Determine the (X, Y) coordinate at the center of the cell enclosing the given text.  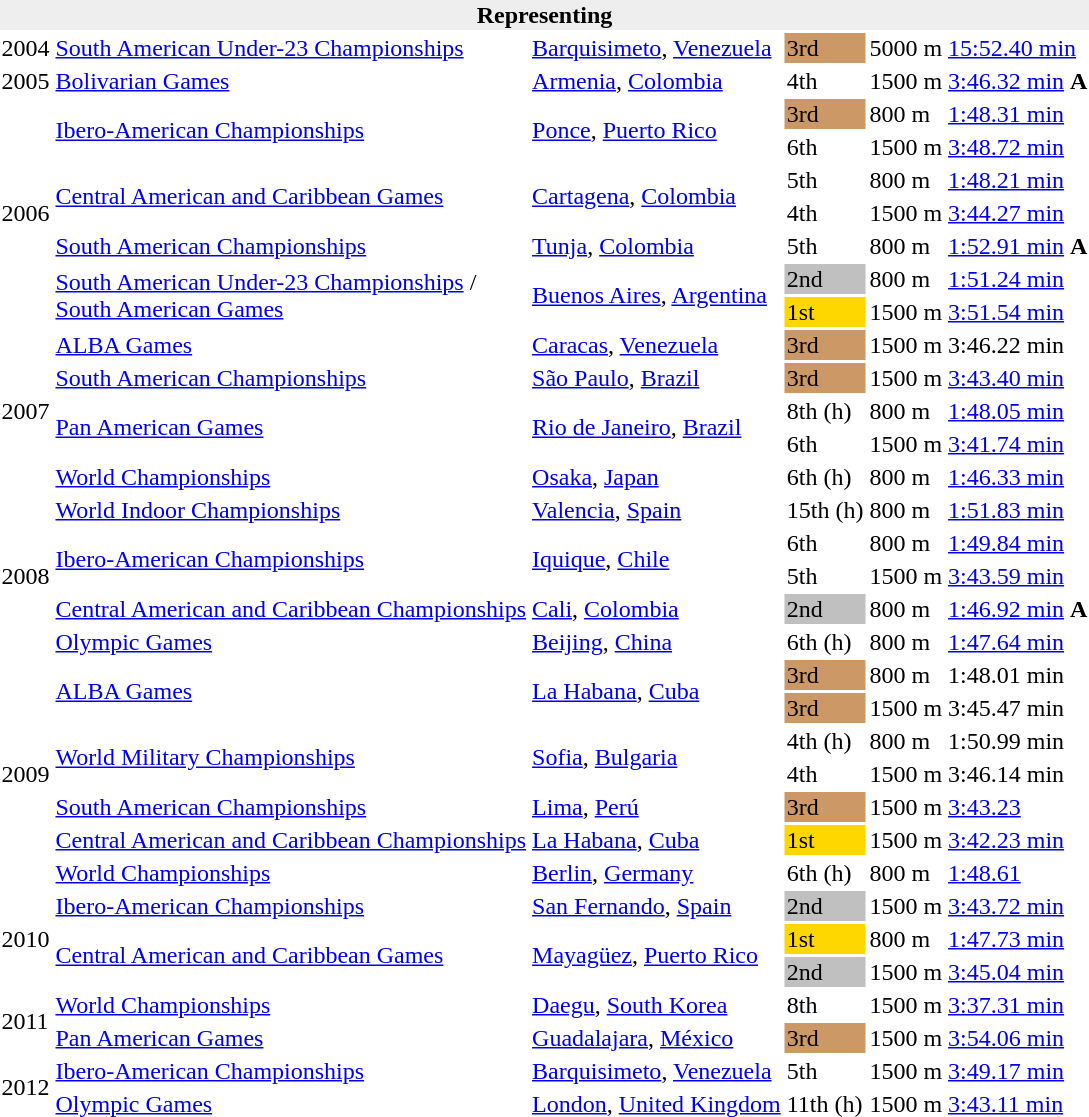
Armenia, Colombia (657, 81)
World Indoor Championships (291, 510)
2010 (26, 939)
1:48.21 min (1018, 180)
3:46.32 min A (1018, 81)
South American Under-23 Championships / South American Games (291, 296)
1:46.92 min A (1018, 609)
2009 (26, 774)
1:48.61 (1018, 873)
Osaka, Japan (657, 477)
World Military Championships (291, 758)
3:49.17 min (1018, 1071)
3:45.47 min (1018, 708)
1:49.84 min (1018, 543)
Buenos Aires, Argentina (657, 296)
Ponce, Puerto Rico (657, 130)
Sofia, Bulgaria (657, 758)
Lima, Perú (657, 807)
1:51.24 min (1018, 279)
8th (825, 1005)
15th (h) (825, 510)
3:43.40 min (1018, 378)
3:43.23 (1018, 807)
Daegu, South Korea (657, 1005)
15:52.40 min (1018, 48)
1:50.99 min (1018, 741)
Rio de Janeiro, Brazil (657, 428)
3:48.72 min (1018, 147)
2011 (26, 1022)
Bolivarian Games (291, 81)
3:44.27 min (1018, 213)
2008 (26, 576)
2004 (26, 48)
1:47.73 min (1018, 939)
Cali, Colombia (657, 609)
3:41.74 min (1018, 444)
São Paulo, Brazil (657, 378)
1:48.31 min (1018, 114)
1:52.91 min A (1018, 246)
5000 m (906, 48)
1:48.01 min (1018, 675)
3:46.22 min (1018, 345)
South American Under-23 Championships (291, 48)
2005 (26, 81)
3:54.06 min (1018, 1038)
Cartagena, Colombia (657, 196)
1:51.83 min (1018, 510)
Caracas, Venezuela (657, 345)
3:42.23 min (1018, 840)
3:51.54 min (1018, 312)
3:37.31 min (1018, 1005)
1:47.64 min (1018, 642)
Representing (544, 15)
3:43.72 min (1018, 906)
3:43.59 min (1018, 576)
San Fernando, Spain (657, 906)
1:46.33 min (1018, 477)
3:45.04 min (1018, 972)
8th (h) (825, 411)
2006 (26, 213)
2007 (26, 411)
Iquique, Chile (657, 560)
4th (h) (825, 741)
Guadalajara, México (657, 1038)
1:48.05 min (1018, 411)
Beijing, China (657, 642)
Valencia, Spain (657, 510)
Berlin, Germany (657, 873)
Mayagüez, Puerto Rico (657, 956)
3:46.14 min (1018, 774)
Tunja, Colombia (657, 246)
Olympic Games (291, 642)
